Scan for the cell matching the given text and deliver its (X, Y) coordinate at center. 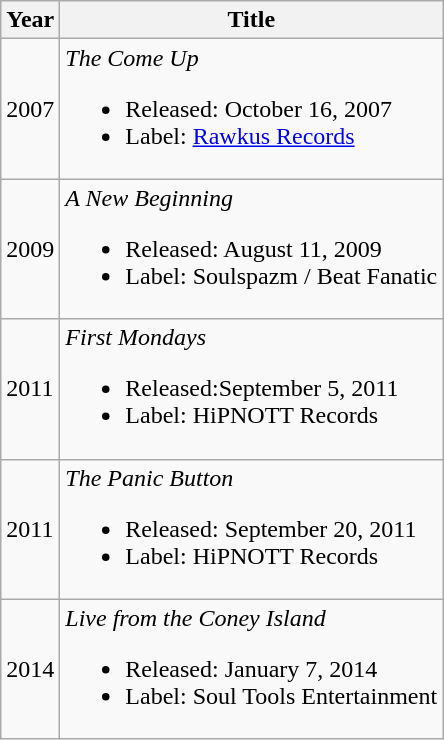
2014 (30, 669)
Title (252, 20)
The Panic ButtonReleased: September 20, 2011Label: HiPNOTT Records (252, 529)
A New BeginningReleased: August 11, 2009Label: Soulspazm / Beat Fanatic (252, 249)
The Come UpReleased: October 16, 2007Label: Rawkus Records (252, 109)
First MondaysReleased:September 5, 2011Label: HiPNOTT Records (252, 389)
Year (30, 20)
Live from the Coney IslandReleased: January 7, 2014Label: Soul Tools Entertainment (252, 669)
2009 (30, 249)
2007 (30, 109)
